Output the [x, y] coordinate of the center of the cell containing the given text.  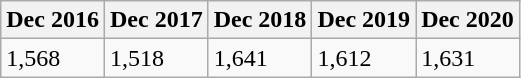
1,518 [156, 58]
Dec 2017 [156, 20]
Dec 2016 [53, 20]
1,568 [53, 58]
1,631 [468, 58]
Dec 2018 [260, 20]
Dec 2019 [364, 20]
1,641 [260, 58]
1,612 [364, 58]
Dec 2020 [468, 20]
